Output the [x, y] coordinate of the center of the cell containing the given text.  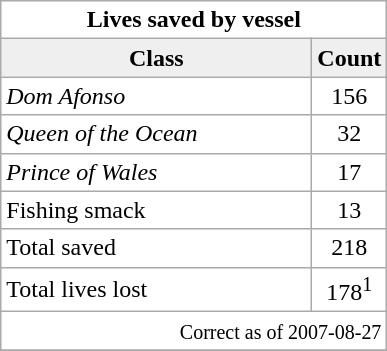
156 [350, 96]
17 [350, 172]
1781 [350, 290]
218 [350, 248]
Total lives lost [156, 290]
Lives saved by vessel [194, 20]
Queen of the Ocean [156, 134]
32 [350, 134]
Fishing smack [156, 210]
Class [156, 58]
Dom Afonso [156, 96]
13 [350, 210]
Correct as of 2007-08-27 [194, 331]
Prince of Wales [156, 172]
Total saved [156, 248]
Count [350, 58]
